Extract the [x, y] coordinate from the center of the cell holding the provided text.  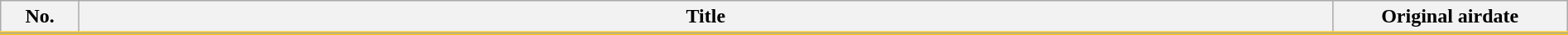
No. [40, 17]
Original airdate [1450, 17]
Title [705, 17]
